Capture the cell that displays the provided text and extract its (X, Y) central coordinate. 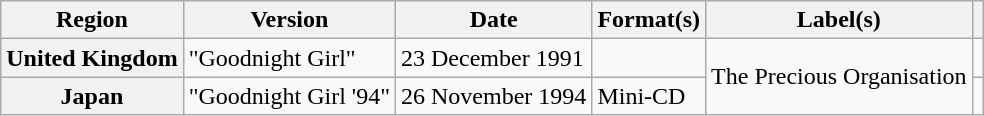
26 November 1994 (494, 96)
Region (92, 20)
Date (494, 20)
Version (289, 20)
Japan (92, 96)
23 December 1991 (494, 58)
Mini-CD (649, 96)
United Kingdom (92, 58)
Label(s) (840, 20)
The Precious Organisation (840, 77)
Format(s) (649, 20)
"Goodnight Girl '94" (289, 96)
"Goodnight Girl" (289, 58)
